Extract the [X, Y] coordinate from the center of the cell holding the provided text.  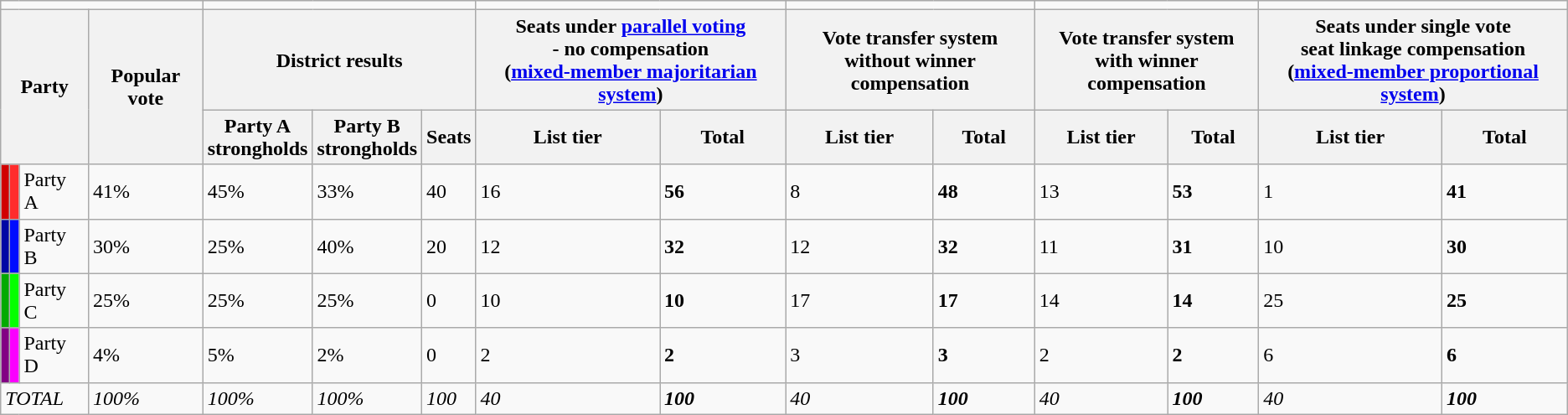
TOTAL [45, 398]
41% [146, 191]
Party D [54, 355]
Party A [54, 191]
Seats under parallel voting- no compensation(mixed-member majoritarian system) [631, 60]
4% [146, 355]
45% [258, 191]
5% [258, 355]
40% [367, 246]
13 [1101, 191]
2% [367, 355]
20 [449, 246]
56 [723, 191]
48 [983, 191]
30% [146, 246]
Party C [54, 300]
Vote transfer systemwith winner compensation [1147, 60]
Vote transfer systemwithout winner compensation [910, 60]
53 [1213, 191]
31 [1213, 246]
Party [45, 87]
Party Bstrongholds [367, 137]
16 [568, 191]
Seats [449, 137]
Popular vote [146, 87]
Seats under single voteseat linkage compensation(mixed-member proportional system) [1413, 60]
District results [339, 60]
Party Astrongholds [258, 137]
1 [1350, 191]
30 [1504, 246]
Party B [54, 246]
33% [367, 191]
8 [859, 191]
41 [1504, 191]
11 [1101, 246]
